For the text-containing cell, return its midpoint in [X, Y] coordinate format. 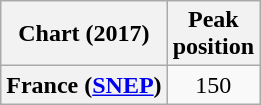
Chart (2017) [84, 34]
150 [213, 85]
France (SNEP) [84, 85]
Peak position [213, 34]
